Return the (X, Y) coordinate for the center point of the cell that contains the specified text.  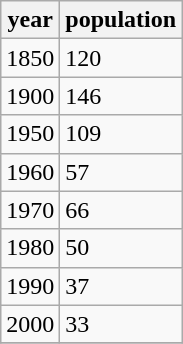
population (121, 20)
1990 (30, 286)
1970 (30, 210)
1900 (30, 96)
1960 (30, 172)
year (30, 20)
1850 (30, 58)
2000 (30, 324)
50 (121, 248)
120 (121, 58)
66 (121, 210)
109 (121, 134)
146 (121, 96)
1950 (30, 134)
37 (121, 286)
1980 (30, 248)
57 (121, 172)
33 (121, 324)
